Provide the [x, y] coordinate of the cell's center where the given text is located.  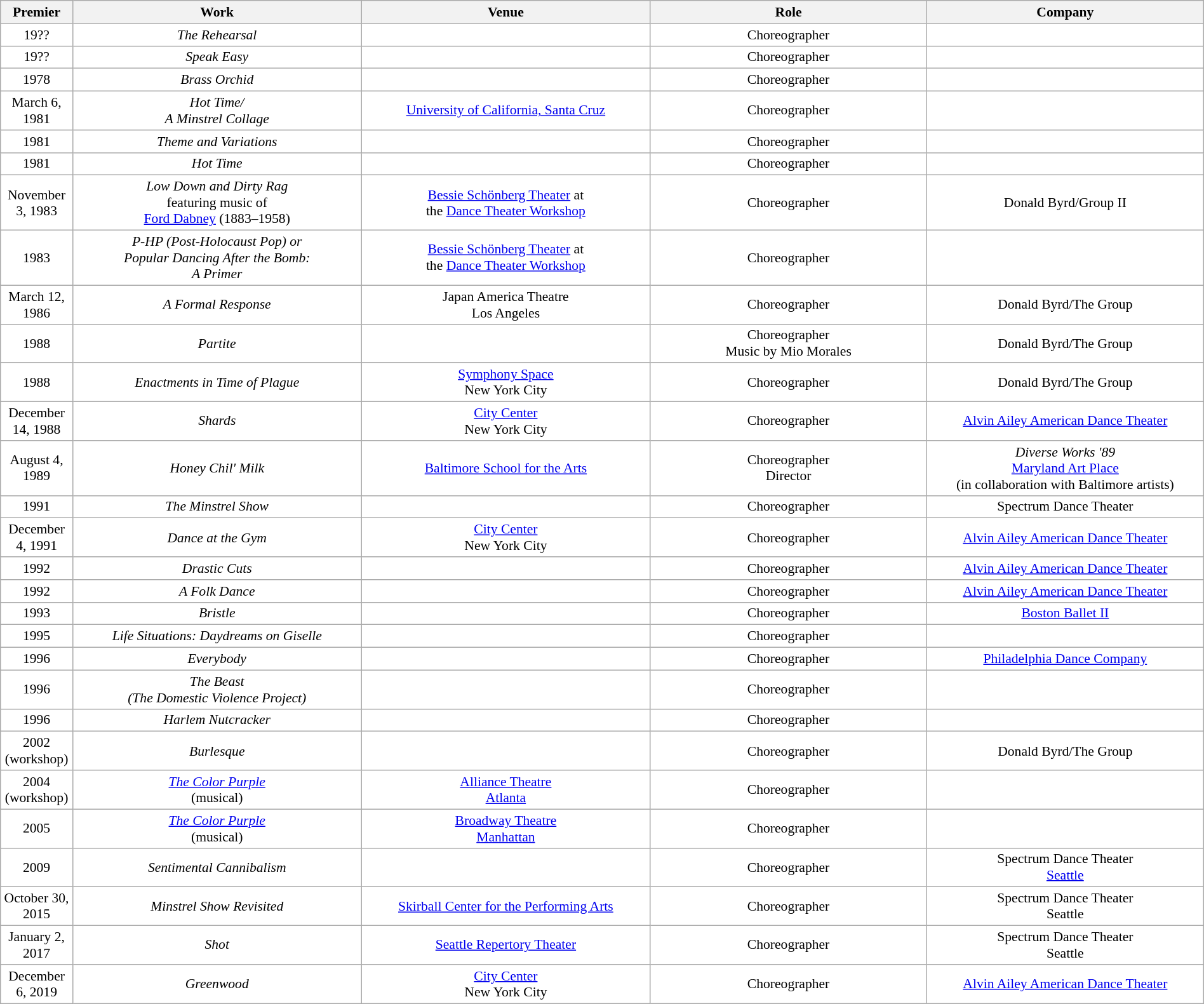
Greenwood [217, 984]
1993 [37, 613]
The Minstrel Show [217, 507]
March 6, 1981 [37, 110]
January 2, 2017 [37, 945]
Philadelphia Dance Company [1065, 659]
1983 [37, 258]
Hot Time [217, 164]
Alliance TheatreAtlanta [505, 790]
December 14, 1988 [37, 422]
Spectrum Dance Theater [1065, 507]
Everybody [217, 659]
Baltimore School for the Arts [505, 469]
Seattle Repertory Theater [505, 945]
A Formal Response [217, 305]
Hot Time/A Minstrel Collage [217, 110]
Enactments in Time of Plague [217, 382]
Bristle [217, 613]
Low Down and Dirty Ragfeaturing music ofFord Dabney (1883–1958) [217, 203]
Minstrel Show Revisited [217, 907]
Work [217, 12]
December 6, 2019 [37, 984]
2002(workshop) [37, 751]
Skirball Center for the Performing Arts [505, 907]
Drastic Cuts [217, 568]
ChoreographerMusic by Mio Morales [789, 343]
Boston Ballet II [1065, 613]
Shot [217, 945]
2005 [37, 828]
Brass Orchid [217, 80]
Japan America TheatreLos Angeles [505, 305]
Donald Byrd/Group II [1065, 203]
Broadway TheatreManhattan [505, 828]
1995 [37, 636]
Shards [217, 422]
The Rehearsal [217, 35]
Premier [37, 12]
Diverse Works '89Maryland Art Place(in collaboration with Baltimore artists) [1065, 469]
1991 [37, 507]
Burlesque [217, 751]
Company [1065, 12]
Dance at the Gym [217, 537]
1978 [37, 80]
August 4, 1989 [37, 469]
Partite [217, 343]
March 12, 1986 [37, 305]
Venue [505, 12]
Theme and Variations [217, 142]
Role [789, 12]
P-HP (Post-Holocaust Pop) orPopular Dancing After the Bomb:A Primer [217, 258]
Harlem Nutcracker [217, 720]
Symphony SpaceNew York City [505, 382]
Speak Easy [217, 57]
2004(workshop) [37, 790]
The Beast(The Domestic Violence Project) [217, 690]
November 3, 1983 [37, 203]
2009 [37, 867]
Life Situations: Daydreams on Giselle [217, 636]
ChoreographerDirector [789, 469]
Sentimental Cannibalism [217, 867]
December 4, 1991 [37, 537]
October 30, 2015 [37, 907]
A Folk Dance [217, 591]
University of California, Santa Cruz [505, 110]
Honey Chil' Milk [217, 469]
